Return (X, Y) of the center of cell containing provided text 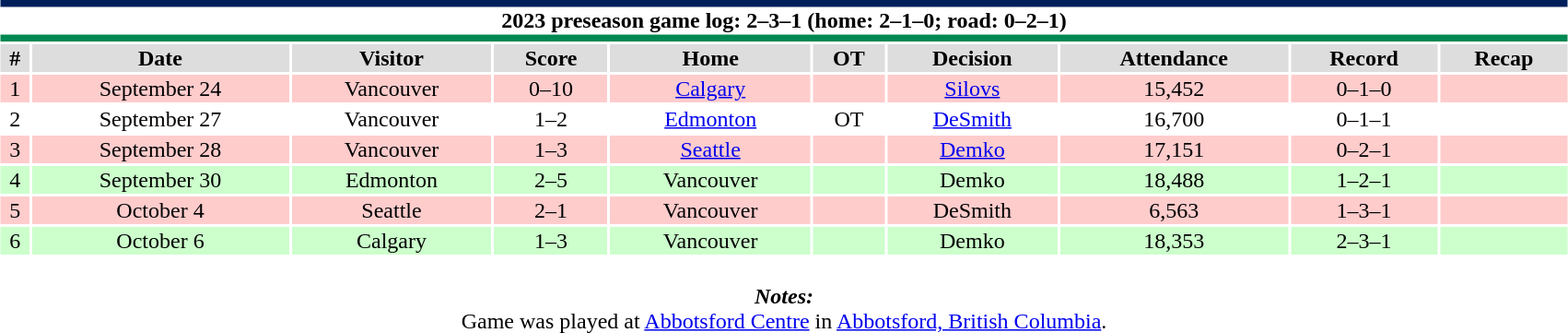
3 (15, 149)
2–5 (551, 180)
0–10 (551, 89)
Silovs (972, 89)
October 4 (160, 210)
September 24 (160, 89)
2–3–1 (1364, 241)
1–2–1 (1364, 180)
# (15, 58)
September 28 (160, 149)
2 (15, 119)
15,452 (1174, 89)
18,353 (1174, 241)
17,151 (1174, 149)
Score (551, 58)
0–2–1 (1364, 149)
Visitor (391, 58)
18,488 (1174, 180)
16,700 (1174, 119)
Attendance (1174, 58)
6,563 (1174, 210)
1 (15, 89)
September 30 (160, 180)
2–1 (551, 210)
Recap (1504, 58)
5 (15, 210)
2023 preseason game log: 2–3–1 (home: 2–1–0; road: 0–2–1) (784, 20)
0–1–1 (1364, 119)
0–1–0 (1364, 89)
4 (15, 180)
Record (1364, 58)
Date (160, 58)
6 (15, 241)
Decision (972, 58)
1–2 (551, 119)
1–3–1 (1364, 210)
October 6 (160, 241)
Home (711, 58)
September 27 (160, 119)
